Identify which cell holds the provided text, then report its [x, y] central coordinate. 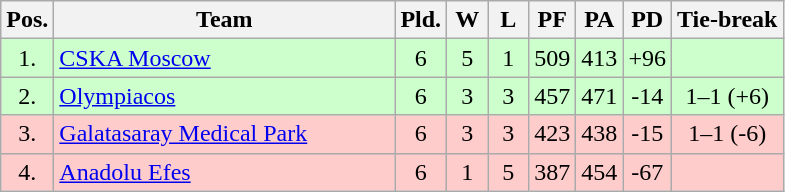
4. [28, 172]
Pld. [421, 20]
1. [28, 58]
1–1 (-6) [727, 134]
454 [600, 172]
CSKA Moscow [224, 58]
PD [648, 20]
423 [552, 134]
L [508, 20]
+96 [648, 58]
-14 [648, 96]
2. [28, 96]
509 [552, 58]
Pos. [28, 20]
3. [28, 134]
1–1 (+6) [727, 96]
PF [552, 20]
-15 [648, 134]
Olympiacos [224, 96]
Anadolu Efes [224, 172]
413 [600, 58]
W [468, 20]
Galatasaray Medical Park [224, 134]
457 [552, 96]
387 [552, 172]
438 [600, 134]
Team [224, 20]
Tie-break [727, 20]
-67 [648, 172]
471 [600, 96]
PA [600, 20]
